Determine the [X, Y] coordinate at the center of the cell enclosing the given text.  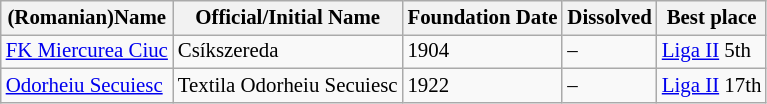
Foundation Date [482, 18]
Dissolved [609, 18]
Csíkszereda [288, 51]
(Romanian)Name [87, 18]
Official/Initial Name [288, 18]
Best place [712, 18]
FK Miercurea Ciuc [87, 51]
Liga II 5th [712, 51]
1922 [482, 85]
Liga II 17th [712, 85]
Textila Odorheiu Secuiesc [288, 85]
1904 [482, 51]
Odorheiu Secuiesc [87, 85]
